Identify which cell holds the provided text, then report its [x, y] central coordinate. 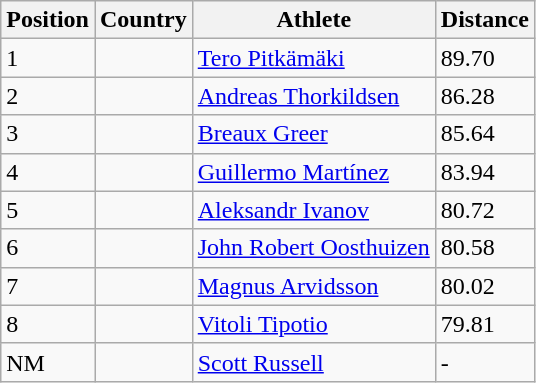
7 [48, 286]
Distance [484, 20]
Vitoli Tipotio [314, 324]
Andreas Thorkildsen [314, 96]
8 [48, 324]
86.28 [484, 96]
Athlete [314, 20]
79.81 [484, 324]
NM [48, 362]
89.70 [484, 58]
4 [48, 172]
Guillermo Martínez [314, 172]
6 [48, 248]
Position [48, 20]
3 [48, 134]
Magnus Arvidsson [314, 286]
2 [48, 96]
5 [48, 210]
80.58 [484, 248]
1 [48, 58]
80.72 [484, 210]
Scott Russell [314, 362]
John Robert Oosthuizen [314, 248]
Country [143, 20]
Breaux Greer [314, 134]
Aleksandr Ivanov [314, 210]
- [484, 362]
85.64 [484, 134]
Tero Pitkämäki [314, 58]
80.02 [484, 286]
83.94 [484, 172]
